Locate the cell with the specified text and output its [X, Y] center coordinate. 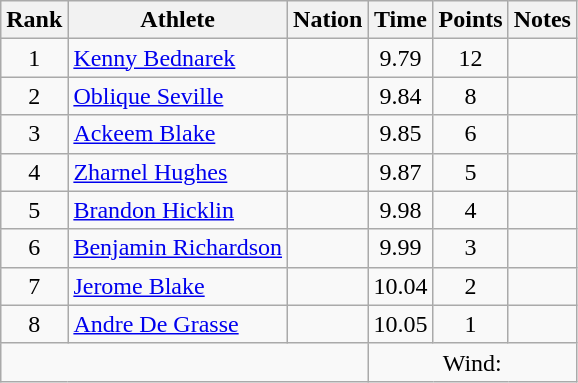
10.04 [400, 286]
Rank [34, 20]
Benjamin Richardson [178, 248]
9.98 [400, 210]
Andre De Grasse [178, 324]
Jerome Blake [178, 286]
9.84 [400, 96]
7 [34, 286]
9.99 [400, 248]
Kenny Bednarek [178, 58]
Ackeem Blake [178, 134]
9.85 [400, 134]
Oblique Seville [178, 96]
Zharnel Hughes [178, 172]
Nation [328, 20]
Notes [542, 20]
9.79 [400, 58]
9.87 [400, 172]
Points [470, 20]
Athlete [178, 20]
Wind: [472, 362]
10.05 [400, 324]
Brandon Hicklin [178, 210]
12 [470, 58]
Time [400, 20]
